Provide the [x, y] coordinate of the cell's center where the given text is located.  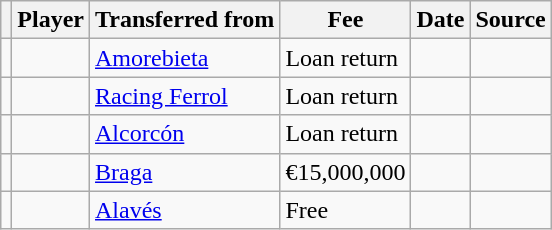
Amorebieta [185, 58]
Player [51, 20]
Free [346, 210]
€15,000,000 [346, 172]
Alavés [185, 210]
Transferred from [185, 20]
Racing Ferrol [185, 96]
Alcorcón [185, 134]
Source [510, 20]
Braga [185, 172]
Fee [346, 20]
Date [440, 20]
